Search for the cell housing the specified text and yield its (x, y) center coordinate. 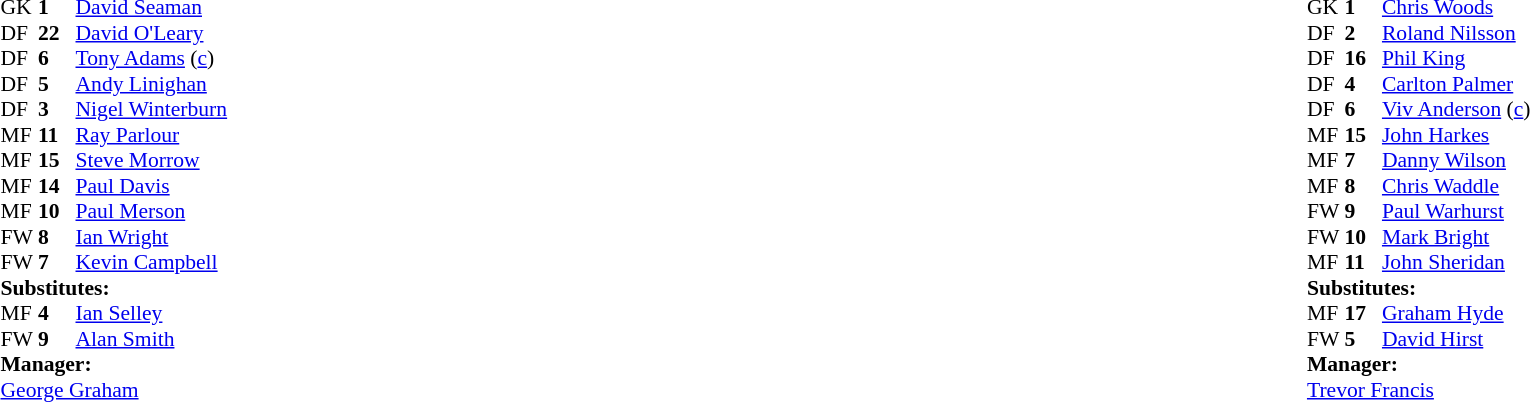
16 (1363, 59)
Tony Adams (c) (152, 59)
Nigel Winterburn (152, 109)
Steve Morrow (152, 161)
Manager: (114, 365)
22 (57, 33)
Ian Selley (152, 313)
Substitutes: (114, 288)
Andy Linighan (152, 84)
Ray Parlour (152, 135)
Paul Davis (152, 186)
2 (1363, 33)
David O'Leary (152, 33)
Paul Merson (152, 211)
17 (1363, 313)
14 (57, 186)
3 (57, 109)
Ian Wright (152, 237)
Kevin Campbell (152, 263)
Alan Smith (152, 339)
